Capture the cell that displays the provided text and extract its [x, y] central coordinate. 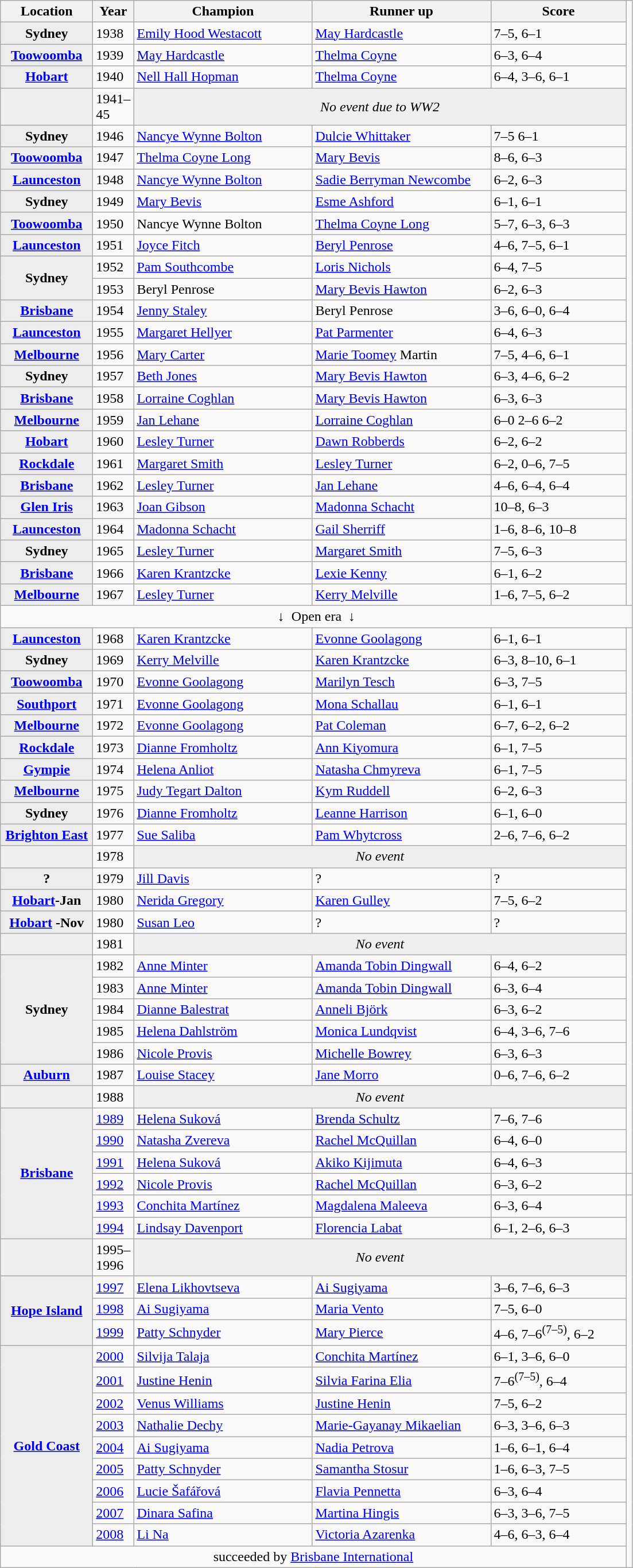
1979 [114, 878]
1–6, 6–1, 6–4 [558, 1448]
Pam Whytcross [402, 835]
1973 [114, 748]
Joan Gibson [223, 507]
6–3, 3–6, 7–5 [558, 1513]
Marie-Gayanay Mikaelian [402, 1426]
Louise Stacey [223, 1075]
Helena Anliot [223, 769]
1994 [114, 1228]
Brenda Schultz [402, 1119]
Elena Likhovtseva [223, 1287]
6–3, 4–6, 6–2 [558, 376]
Jenny Staley [223, 311]
Karen Gulley [402, 900]
7–6(7–5), 6–4 [558, 1380]
2001 [114, 1380]
2002 [114, 1404]
1–6, 7–5, 6–2 [558, 594]
Silvija Talaja [223, 1356]
1967 [114, 594]
1969 [114, 660]
Marie Toomey Martin [402, 355]
Location [47, 11]
1986 [114, 1053]
Anneli Björk [402, 1010]
Magdalena Maleeva [402, 1206]
Hobart -Nov [47, 922]
1953 [114, 289]
4–6, 7–5, 6–1 [558, 245]
1991 [114, 1162]
7–5, 4–6, 6–1 [558, 355]
1947 [114, 158]
6–4, 6–0 [558, 1141]
Brighton East [47, 835]
Lexie Kenny [402, 573]
1988 [114, 1097]
Samantha Stosur [402, 1469]
1976 [114, 813]
1971 [114, 704]
2–6, 7–6, 6–2 [558, 835]
1952 [114, 267]
Dawn Robberds [402, 442]
Runner up [402, 11]
6–2, 6–2 [558, 442]
1982 [114, 966]
Natasha Zvereva [223, 1141]
1984 [114, 1010]
No event due to WW2 [380, 107]
1998 [114, 1309]
0–6, 7–6, 6–2 [558, 1075]
1970 [114, 682]
1974 [114, 769]
6–3, 3–6, 6–3 [558, 1426]
1964 [114, 529]
2000 [114, 1356]
Ann Kiyomura [402, 748]
6–4, 7–5 [558, 267]
8–6, 6–3 [558, 158]
Leanne Harrison [402, 813]
2007 [114, 1513]
Score [558, 11]
4–6, 6–3, 6–4 [558, 1535]
Dianne Balestrat [223, 1010]
6–7, 6–2, 6–2 [558, 726]
1951 [114, 245]
6–0 2–6 6–2 [558, 420]
Pam Southcombe [223, 267]
Sue Saliba [223, 835]
1968 [114, 639]
Nadia Petrova [402, 1448]
Jane Morro [402, 1075]
Akiko Kijimuta [402, 1162]
1983 [114, 987]
Dinara Safina [223, 1513]
Mona Schallau [402, 704]
Loris Nichols [402, 267]
Victoria Azarenka [402, 1535]
1992 [114, 1184]
Michelle Bowrey [402, 1053]
6–1, 6–0 [558, 813]
Jill Davis [223, 878]
Year [114, 11]
1978 [114, 857]
Silvia Farina Elia [402, 1380]
6–1, 3–6, 6–0 [558, 1356]
1941–45 [114, 107]
1981 [114, 944]
Hobart-Jan [47, 900]
Champion [223, 11]
1995–1996 [114, 1258]
7–5, 6–3 [558, 551]
1960 [114, 442]
1999 [114, 1332]
Maria Vento [402, 1309]
Lindsay Davenport [223, 1228]
Glen Iris [47, 507]
Monica Lundqvist [402, 1032]
1990 [114, 1141]
1977 [114, 835]
6–3, 7–5 [558, 682]
Hope Island [47, 1310]
Kym Ruddell [402, 791]
Nathalie Dechy [223, 1426]
3–6, 7–6, 6–3 [558, 1287]
6–4, 6–2 [558, 966]
Helena Dahlström [223, 1032]
1985 [114, 1032]
1949 [114, 201]
2005 [114, 1469]
Beth Jones [223, 376]
2004 [114, 1448]
2006 [114, 1491]
Venus Williams [223, 1404]
1940 [114, 77]
7–5, 6–0 [558, 1309]
Nell Hall Hopman [223, 77]
3–6, 6–0, 6–4 [558, 311]
1957 [114, 376]
Florencia Labat [402, 1228]
Pat Coleman [402, 726]
4–6, 7–6(7–5), 6–2 [558, 1332]
Lucie Šafářová [223, 1491]
6–1, 6–2 [558, 573]
Marilyn Tesch [402, 682]
Li Na [223, 1535]
Gympie [47, 769]
1–6, 6–3, 7–5 [558, 1469]
1987 [114, 1075]
Nerida Gregory [223, 900]
1965 [114, 551]
1948 [114, 180]
Judy Tegart Dalton [223, 791]
7–5 6–1 [558, 136]
6–3, 8–10, 6–1 [558, 660]
10–8, 6–3 [558, 507]
1975 [114, 791]
Dulcie Whittaker [402, 136]
7–6, 7–6 [558, 1119]
Gail Sherriff [402, 529]
Sadie Berryman Newcombe [402, 180]
1997 [114, 1287]
Natasha Chmyreva [402, 769]
1972 [114, 726]
1958 [114, 398]
succeeded by Brisbane International [313, 1557]
Esme Ashford [402, 201]
1993 [114, 1206]
1954 [114, 311]
1950 [114, 223]
1989 [114, 1119]
Gold Coast [47, 1446]
1961 [114, 464]
Flavia Pennetta [402, 1491]
Mary Carter [223, 355]
1955 [114, 333]
1966 [114, 573]
Joyce Fitch [223, 245]
5–7, 6–3, 6–3 [558, 223]
1–6, 8–6, 10–8 [558, 529]
2003 [114, 1426]
Margaret Hellyer [223, 333]
Susan Leo [223, 922]
1956 [114, 355]
Southport [47, 704]
1946 [114, 136]
7–5, 6–1 [558, 33]
1963 [114, 507]
Emily Hood Westacott [223, 33]
1939 [114, 55]
2008 [114, 1535]
Mary Pierce [402, 1332]
6–2, 0–6, 7–5 [558, 464]
1962 [114, 485]
4–6, 6–4, 6–4 [558, 485]
Auburn [47, 1075]
1959 [114, 420]
1938 [114, 33]
Martina Hingis [402, 1513]
6–1, 2–6, 6–3 [558, 1228]
Pat Parmenter [402, 333]
6–4, 3–6, 6–1 [558, 77]
6–4, 3–6, 7–6 [558, 1032]
↓ Open era ↓ [317, 616]
